Pinpoint the cell where the given text exists, returning its [X, Y] midpoint coordinate. 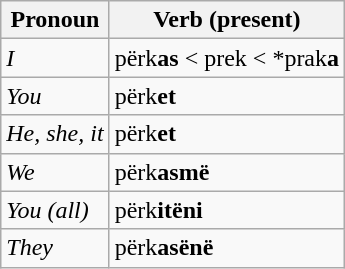
You (all) [55, 210]
We [55, 172]
He, she, it [55, 134]
They [55, 248]
Pronoun [55, 20]
përkitëni [226, 210]
përkas < prek < *praka [226, 58]
I [55, 58]
përkasënë [226, 248]
You [55, 96]
përkasmë [226, 172]
Verb (present) [226, 20]
